Locate the cell with the specified text and output its [X, Y] center coordinate. 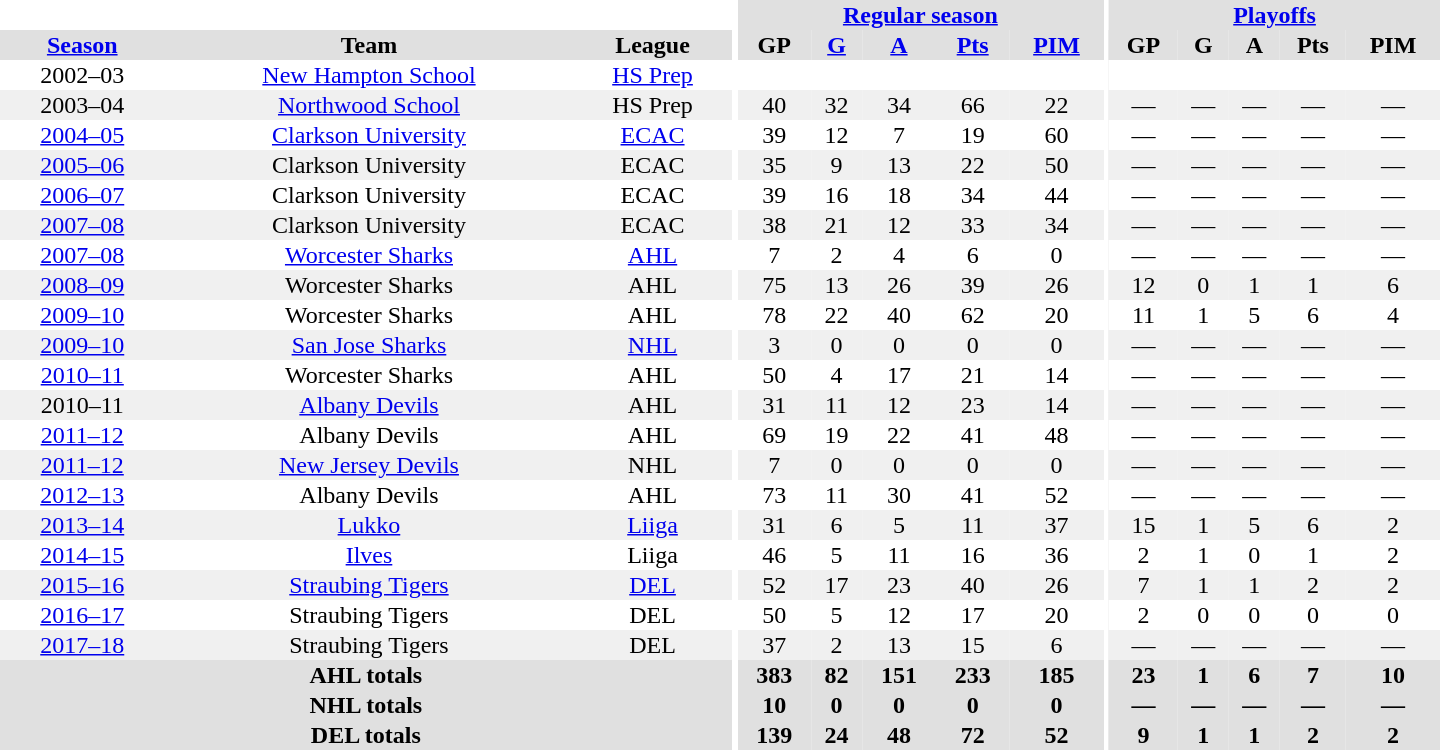
2003–04 [82, 105]
36 [1057, 555]
18 [899, 195]
DEL totals [366, 735]
2016–17 [82, 615]
233 [973, 675]
75 [774, 285]
AHL totals [366, 675]
NHL totals [366, 705]
62 [973, 315]
2008–09 [82, 285]
Playoffs [1274, 15]
2014–15 [82, 555]
72 [973, 735]
New Hampton School [368, 75]
Northwood School [368, 105]
46 [774, 555]
Ilves [368, 555]
2004–05 [82, 135]
2017–18 [82, 645]
383 [774, 675]
185 [1057, 675]
2002–03 [82, 75]
2015–16 [82, 585]
32 [836, 105]
73 [774, 495]
Lukko [368, 525]
2013–14 [82, 525]
69 [774, 435]
151 [899, 675]
2005–06 [82, 165]
League [652, 45]
82 [836, 675]
60 [1057, 135]
35 [774, 165]
78 [774, 315]
24 [836, 735]
139 [774, 735]
2012–13 [82, 495]
66 [973, 105]
44 [1057, 195]
New Jersey Devils [368, 465]
33 [973, 225]
Regular season [920, 15]
Season [82, 45]
2006–07 [82, 195]
3 [774, 345]
38 [774, 225]
San Jose Sharks [368, 345]
30 [899, 495]
Team [368, 45]
